Provide the [x, y] coordinate of the cell's center where the given text is located.  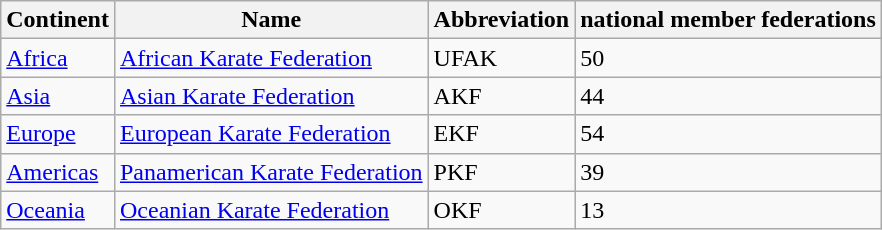
African Karate Federation [271, 58]
44 [728, 96]
European Karate Federation [271, 134]
Africa [58, 58]
Asian Karate Federation [271, 96]
13 [728, 210]
50 [728, 58]
UFAK [502, 58]
Europe [58, 134]
PKF [502, 172]
AKF [502, 96]
OKF [502, 210]
Abbreviation [502, 20]
Asia [58, 96]
national member federations [728, 20]
Americas [58, 172]
Name [271, 20]
Oceanian Karate Federation [271, 210]
Oceania [58, 210]
Panamerican Karate Federation [271, 172]
54 [728, 134]
EKF [502, 134]
Continent [58, 20]
39 [728, 172]
